Search for the cell housing the specified text and yield its [x, y] center coordinate. 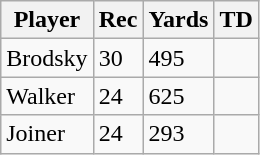
Player [47, 20]
30 [118, 58]
Rec [118, 20]
Walker [47, 96]
Yards [178, 20]
Joiner [47, 134]
495 [178, 58]
293 [178, 134]
625 [178, 96]
TD [236, 20]
Brodsky [47, 58]
